Identify which cell holds the provided text, then report its [x, y] central coordinate. 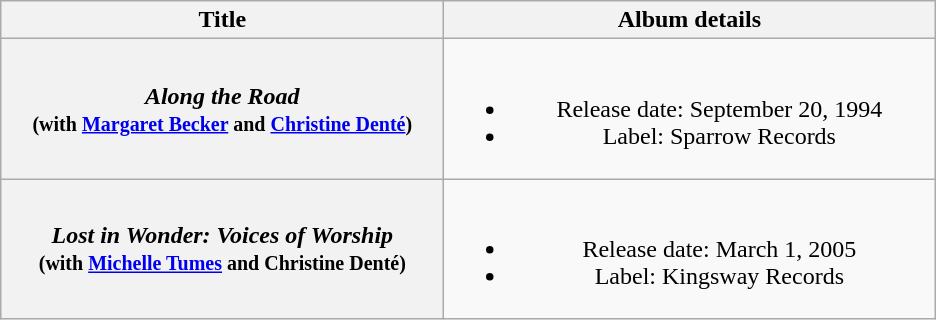
Release date: March 1, 2005Label: Kingsway Records [690, 249]
Title [222, 20]
Album details [690, 20]
Lost in Wonder: Voices of Worship(with Michelle Tumes and Christine Denté) [222, 249]
Along the Road(with Margaret Becker and Christine Denté) [222, 109]
Release date: September 20, 1994Label: Sparrow Records [690, 109]
